Detect which cell encompasses the target text, then output its (X, Y) center coordinate. 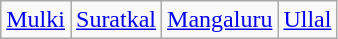
Mulki (36, 20)
Mangaluru (220, 20)
Ullal (308, 20)
Suratkal (116, 20)
